Determine the [x, y] coordinate at the center of the cell enclosing the given text.  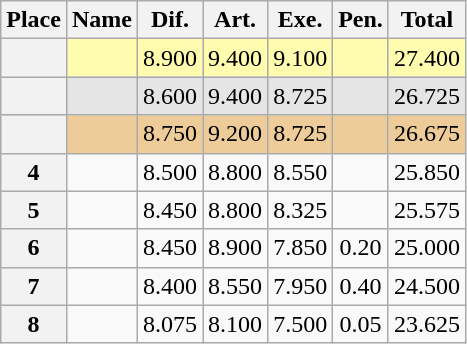
Dif. [170, 20]
Exe. [300, 20]
23.625 [426, 324]
8.400 [170, 286]
8.325 [300, 210]
7.850 [300, 248]
6 [34, 248]
Art. [236, 20]
27.400 [426, 58]
Place [34, 20]
9.100 [300, 58]
Pen. [361, 20]
0.20 [361, 248]
25.000 [426, 248]
4 [34, 172]
7.500 [300, 324]
7 [34, 286]
24.500 [426, 286]
5 [34, 210]
25.850 [426, 172]
8 [34, 324]
7.950 [300, 286]
0.05 [361, 324]
26.725 [426, 96]
8.100 [236, 324]
Name [102, 20]
25.575 [426, 210]
26.675 [426, 134]
0.40 [361, 286]
8.500 [170, 172]
8.600 [170, 96]
8.750 [170, 134]
9.200 [236, 134]
Total [426, 20]
8.075 [170, 324]
